Extract the [x, y] coordinate from the center of the cell holding the provided text.  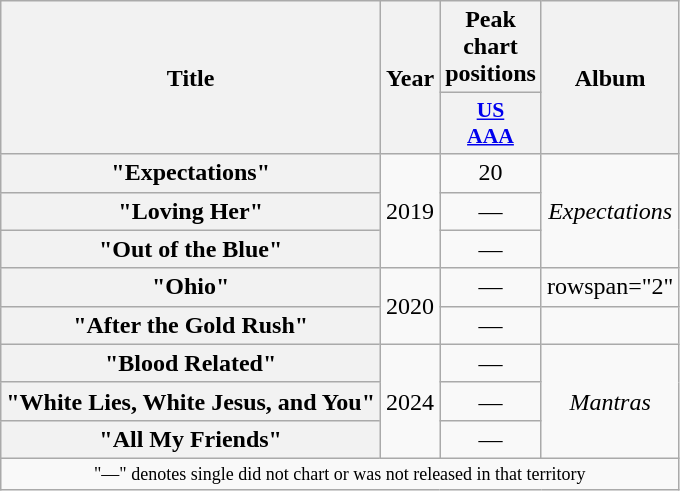
Mantras [610, 401]
Title [191, 78]
"Expectations" [191, 173]
"All My Friends" [191, 439]
Expectations [610, 211]
"Out of the Blue" [191, 249]
"Ohio" [191, 287]
2020 [410, 306]
"White Lies, White Jesus, and You" [191, 401]
20 [491, 173]
"After the Gold Rush" [191, 325]
rowspan="2" [610, 287]
USAAA [491, 124]
Album [610, 78]
2019 [410, 211]
"Loving Her" [191, 211]
Peak chart positions [491, 47]
Year [410, 78]
"Blood Related" [191, 363]
2024 [410, 401]
"—" denotes single did not chart or was not released in that territory [340, 474]
